Output the (x, y) coordinate of the center of the cell containing the given text.  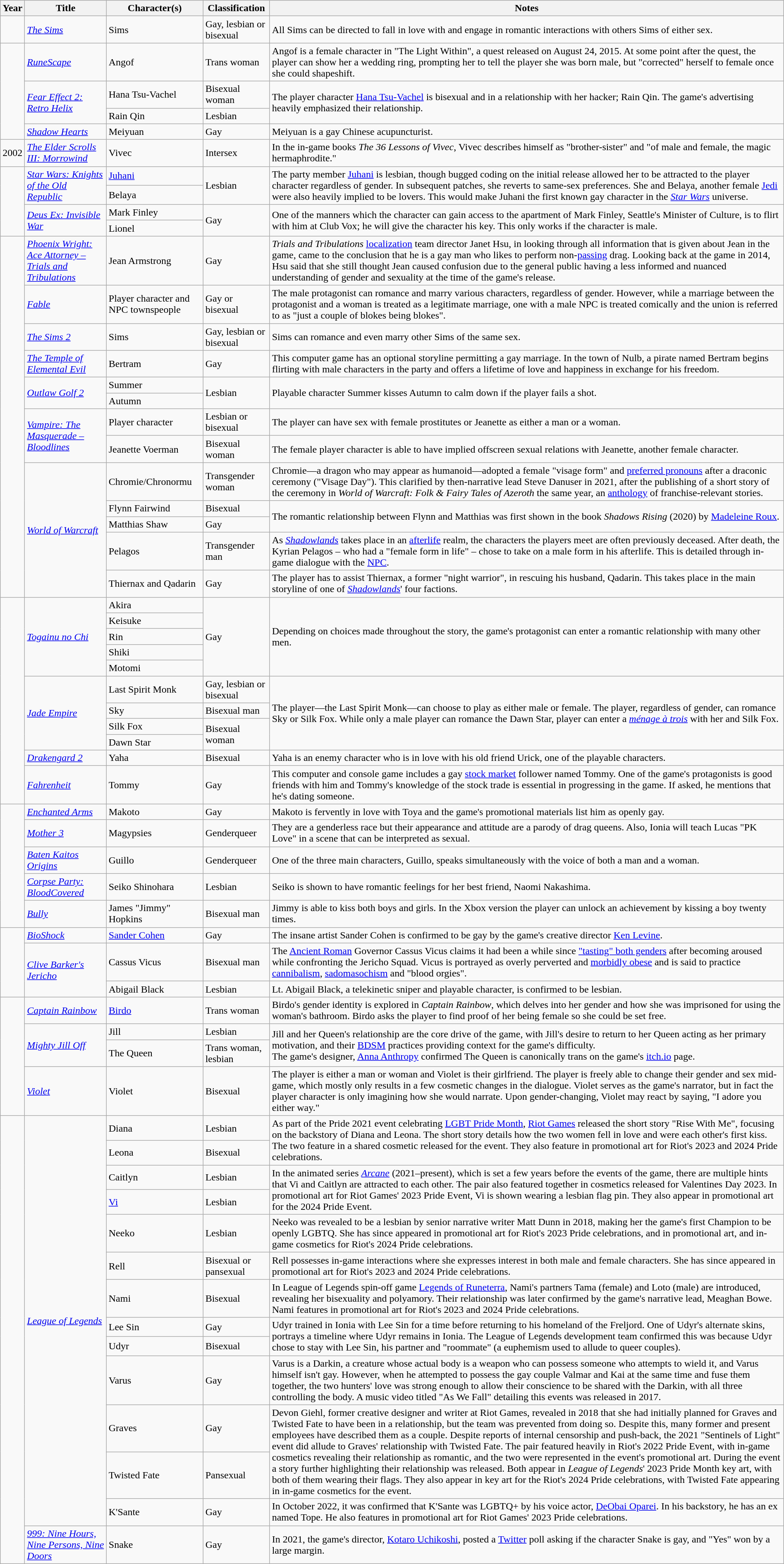
Phoenix Wright: Ace Attorney – Trials and Tribulations (65, 261)
Hana Tsu-Vachel (155, 94)
Sander Cohen (155, 935)
Caitlyn (155, 1178)
Shadow Hearts (65, 132)
Playable character Summer kisses Autumn to calm down if the player fails a shot. (527, 393)
Fahrenheit (65, 785)
James "Jimmy" Hopkins (155, 914)
Rin (155, 636)
Gay or bisexual (237, 304)
In 2021, the game's director, Kotaro Uchikoshi, posted a Twitter poll asking if the character Snake is gay, and "Yes" won by a large margin. (527, 1545)
Flynn Fairwind (155, 509)
The insane artist Sander Cohen is confirmed to be gay by the game's creative director Ken Levine. (527, 935)
RuneScape (65, 62)
Lionel (155, 228)
The Sims 2 (65, 337)
Baten Kaitos Origins (65, 860)
Akira (155, 605)
Year (12, 8)
Lesbian or bisexual (237, 422)
Bully (65, 914)
Yaha (155, 758)
Chromie/Chronormu (155, 482)
Notes (527, 8)
Deus Ex: Invisible War (65, 220)
Captain Rainbow (65, 1010)
Sky (155, 711)
Jeanette Voerman (155, 449)
The female player character is able to have implied offscreen sexual relations with Jeanette, another female character. (527, 449)
Nami (155, 1298)
Rain Qin (155, 116)
Rell (155, 1266)
The romantic relationship between Flynn and Matthias was first shown in the book Shadows Rising (2020) by Madeleine Roux. (527, 516)
Bisexual or pansexual (237, 1266)
Jean Armstrong (155, 261)
Lt. Abigail Black, a telekinetic sniper and playable character, is confirmed to be lesbian. (527, 989)
Togainu no Chi (65, 636)
Magypsies (155, 833)
Neeko (155, 1233)
All Sims can be directed to fall in love with and engage in romantic interactions with others Sims of either sex. (527, 30)
Corpse Party: BloodCovered (65, 887)
Jade Empire (65, 713)
Seiko is shown to have romantic feelings for her best friend, Naomi Nakashima. (527, 887)
Pelagos (155, 551)
Enchanted Arms (65, 812)
Makoto (155, 812)
Star Wars: Knights of the Old Republic (65, 185)
Jimmy is able to kiss both boys and girls. In the Xbox version the player can unlock an achievement by kissing a boy twenty times. (527, 914)
Yaha is an enemy character who is in love with his old friend Urick, one of the playable characters. (527, 758)
Summer (155, 385)
Fear Effect 2: Retro Helix (65, 103)
Fable (65, 304)
Cassus Vicus (155, 962)
Player character (155, 422)
K'Sante (155, 1512)
999: Nine Hours, Nine Persons, Nine Doors (65, 1545)
Juhani (155, 176)
Belaya (155, 195)
Guillo (155, 860)
Silk Fox (155, 727)
Meiyuan is a gay Chinese acupuncturist. (527, 132)
Autumn (155, 401)
Varus (155, 1380)
The Elder Scrolls III: Morrowind (65, 153)
Diana (155, 1128)
Depending on choices made throughout the story, the game's protagonist can enter a romantic relationship with many other men. (527, 636)
Thiernax and Qadarin (155, 583)
Leona (155, 1153)
Seiko Shinohara (155, 887)
The Temple of Elemental Evil (65, 364)
The player can have sex with female prostitutes or Jeanette as either a man or a woman. (527, 422)
Classification (237, 8)
Title (65, 8)
World of Warcraft (65, 530)
2002 (12, 153)
Udyr (155, 1346)
Character(s) (155, 8)
Angof (155, 62)
Meiyuan (155, 132)
Outlaw Golf 2 (65, 393)
In the in-game books The 36 Lessons of Vivec, Vivec describes himself as "brother-sister" and "of male and female, the magic hermaphrodite." (527, 153)
Clive Barker's Jericho (65, 970)
Twisted Fate (155, 1475)
Jill (155, 1031)
Mighty Jill Off (65, 1045)
Bertram (155, 364)
One of the three main characters, Guillo, speaks simultaneously with the voice of both a man and a woman. (527, 860)
Vivec (155, 153)
Vi (155, 1202)
League of Legends (65, 1321)
Intersex (237, 153)
Snake (155, 1545)
Mother 3 (65, 833)
Abigail Black (155, 989)
The Sims (65, 30)
Trans woman, lesbian (237, 1053)
Last Spirit Monk (155, 689)
Player character and NPC townspeople (155, 304)
Makoto is fervently in love with Toya and the game's promotional materials list him as openly gay. (527, 812)
Dawn Star (155, 742)
Shiki (155, 652)
The Queen (155, 1053)
Drakengard 2 (65, 758)
Sims can romance and even marry other Sims of the same sex. (527, 337)
BioShock (65, 935)
Vampire: The Masquerade – Bloodlines (65, 436)
Transgender woman (237, 482)
Tommy (155, 785)
Birdo (155, 1010)
Mark Finley (155, 212)
Keisuke (155, 621)
Graves (155, 1428)
Transgender man (237, 551)
Matthias Shaw (155, 524)
Pansexual (237, 1475)
Motomi (155, 668)
Lee Sin (155, 1327)
